Determine the [x, y] coordinate at the center of the cell enclosing the given text.  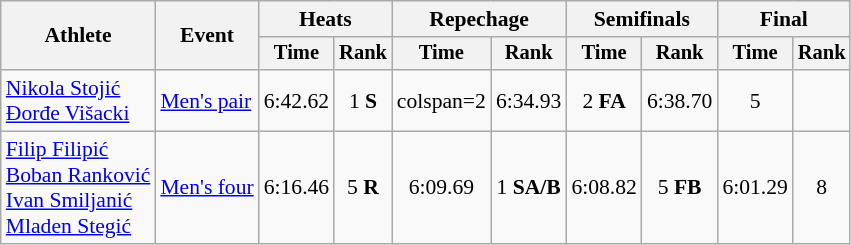
6:08.82 [604, 188]
Heats [326, 19]
6:09.69 [442, 188]
5 R [363, 188]
Athlete [78, 36]
Nikola StojićĐorđe Višacki [78, 100]
Repechage [480, 19]
5 [754, 100]
5 FB [680, 188]
Men's four [206, 188]
Semifinals [642, 19]
1 SA/B [528, 188]
8 [822, 188]
Men's pair [206, 100]
Final [784, 19]
Event [206, 36]
6:34.93 [528, 100]
1 S [363, 100]
Filip FilipićBoban RankovićIvan Smiljanić Mladen Stegić [78, 188]
colspan=2 [442, 100]
6:42.62 [296, 100]
6:16.46 [296, 188]
6:01.29 [754, 188]
6:38.70 [680, 100]
2 FA [604, 100]
